Search for the cell housing the specified text and yield its [x, y] center coordinate. 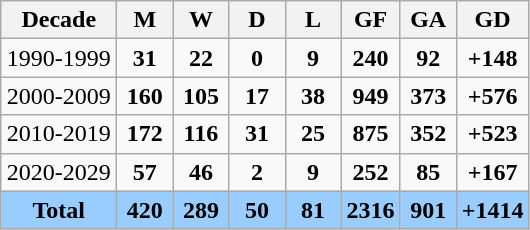
116 [201, 134]
160 [145, 96]
252 [370, 172]
901 [428, 210]
W [201, 20]
240 [370, 58]
2 [257, 172]
92 [428, 58]
172 [145, 134]
Total [59, 210]
+523 [492, 134]
875 [370, 134]
+1414 [492, 210]
0 [257, 58]
949 [370, 96]
373 [428, 96]
GD [492, 20]
50 [257, 210]
Decade [59, 20]
+167 [492, 172]
25 [313, 134]
L [313, 20]
+148 [492, 58]
289 [201, 210]
2020-2029 [59, 172]
420 [145, 210]
46 [201, 172]
352 [428, 134]
GF [370, 20]
D [257, 20]
22 [201, 58]
85 [428, 172]
2316 [370, 210]
2010-2019 [59, 134]
GA [428, 20]
81 [313, 210]
38 [313, 96]
M [145, 20]
57 [145, 172]
105 [201, 96]
1990-1999 [59, 58]
+576 [492, 96]
17 [257, 96]
2000-2009 [59, 96]
